For the text-containing cell, return its midpoint in (X, Y) coordinate format. 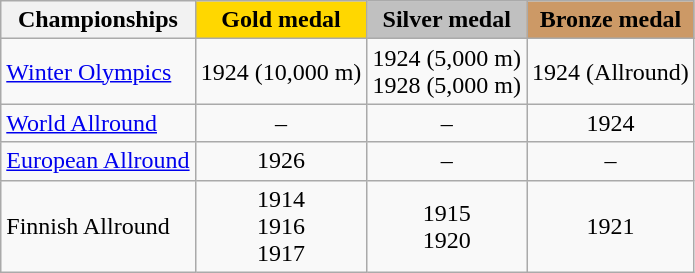
1915 1920 (447, 226)
1914 1916 1917 (281, 226)
1924 (Allround) (611, 72)
1926 (281, 161)
1924 (5,000 m) 1928 (5,000 m) (447, 72)
1921 (611, 226)
Bronze medal (611, 20)
World Allround (98, 123)
Finnish Allround (98, 226)
1924 (611, 123)
Winter Olympics (98, 72)
1924 (10,000 m) (281, 72)
European Allround (98, 161)
Silver medal (447, 20)
Championships (98, 20)
Gold medal (281, 20)
